Detect which cell encompasses the target text, then output its (X, Y) center coordinate. 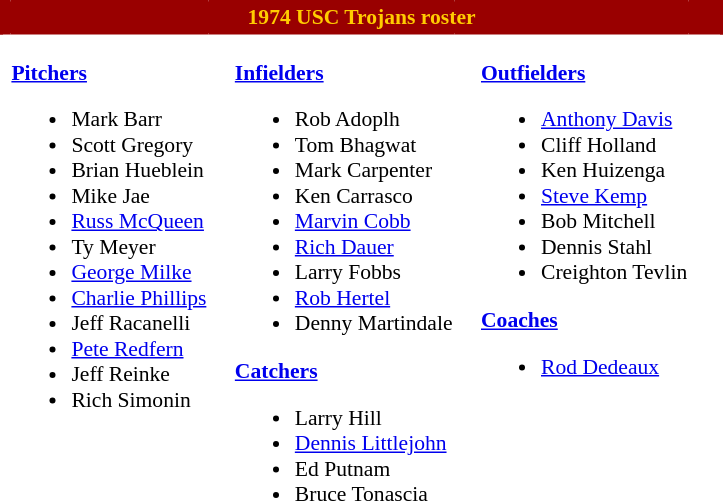
1974 USC Trojans roster (362, 18)
